Return (x, y) of the center of cell containing provided text 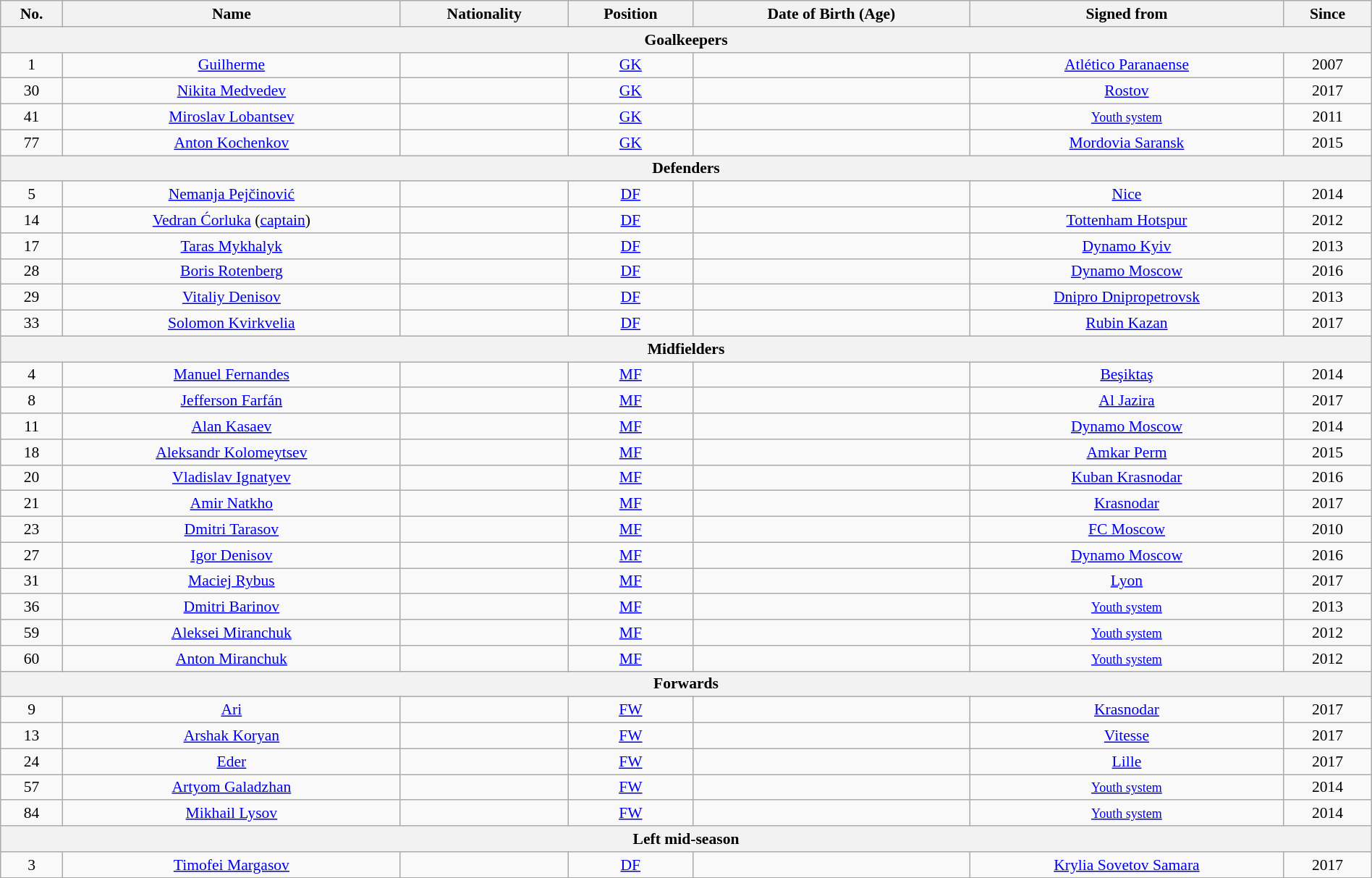
Nikita Medvedev (232, 91)
Position (631, 14)
13 (32, 736)
1 (32, 65)
Arshak Koryan (232, 736)
2010 (1327, 530)
4 (32, 375)
Dmitri Barinov (232, 607)
Dnipro Dnipropetrovsk (1127, 297)
Igor Denisov (232, 555)
Boris Rotenberg (232, 271)
Atlético Paranaense (1127, 65)
Nice (1127, 195)
27 (32, 555)
Taras Mykhalyk (232, 246)
Name (232, 14)
Lille (1127, 761)
Goalkeepers (686, 40)
Since (1327, 14)
Rubin Kazan (1127, 324)
31 (32, 581)
Aleksandr Kolomeytsev (232, 452)
57 (32, 788)
84 (32, 814)
77 (32, 143)
8 (32, 401)
Defenders (686, 169)
Lyon (1127, 581)
Nemanja Pejčinović (232, 195)
20 (32, 478)
Jefferson Farfán (232, 401)
Artyom Galadzhan (232, 788)
2011 (1327, 117)
36 (32, 607)
Dynamo Kyiv (1127, 246)
Miroslav Lobantsev (232, 117)
Guilherme (232, 65)
60 (32, 659)
9 (32, 710)
FC Moscow (1127, 530)
Ari (232, 710)
41 (32, 117)
Solomon Kvirkvelia (232, 324)
Mordovia Saransk (1127, 143)
11 (32, 426)
21 (32, 504)
14 (32, 220)
59 (32, 633)
30 (32, 91)
Nationality (484, 14)
2007 (1327, 65)
Signed from (1127, 14)
Maciej Rybus (232, 581)
Anton Miranchuk (232, 659)
Al Jazira (1127, 401)
Amkar Perm (1127, 452)
Mikhail Lysov (232, 814)
Left mid-season (686, 839)
24 (32, 761)
Vitesse (1127, 736)
23 (32, 530)
28 (32, 271)
Krylia Sovetov Samara (1127, 865)
Vladislav Ignatyev (232, 478)
Rostov (1127, 91)
Vitaliy Denisov (232, 297)
5 (32, 195)
Dmitri Tarasov (232, 530)
18 (32, 452)
Timofei Margasov (232, 865)
Manuel Fernandes (232, 375)
Anton Kochenkov (232, 143)
No. (32, 14)
17 (32, 246)
Vedran Ćorluka (captain) (232, 220)
Midfielders (686, 349)
Date of Birth (Age) (831, 14)
29 (32, 297)
Eder (232, 761)
Aleksei Miranchuk (232, 633)
Amir Natkho (232, 504)
Beşiktaş (1127, 375)
3 (32, 865)
Kuban Krasnodar (1127, 478)
Tottenham Hotspur (1127, 220)
Forwards (686, 684)
Alan Kasaev (232, 426)
33 (32, 324)
